Scan for the cell matching the given text and deliver its (X, Y) coordinate at center. 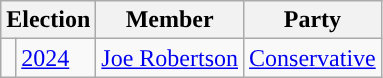
Joe Robertson (170, 58)
Member (170, 20)
Election (48, 20)
2024 (56, 58)
Party (313, 20)
Conservative (313, 58)
